Extract the (X, Y) coordinate from the center of the cell holding the provided text.  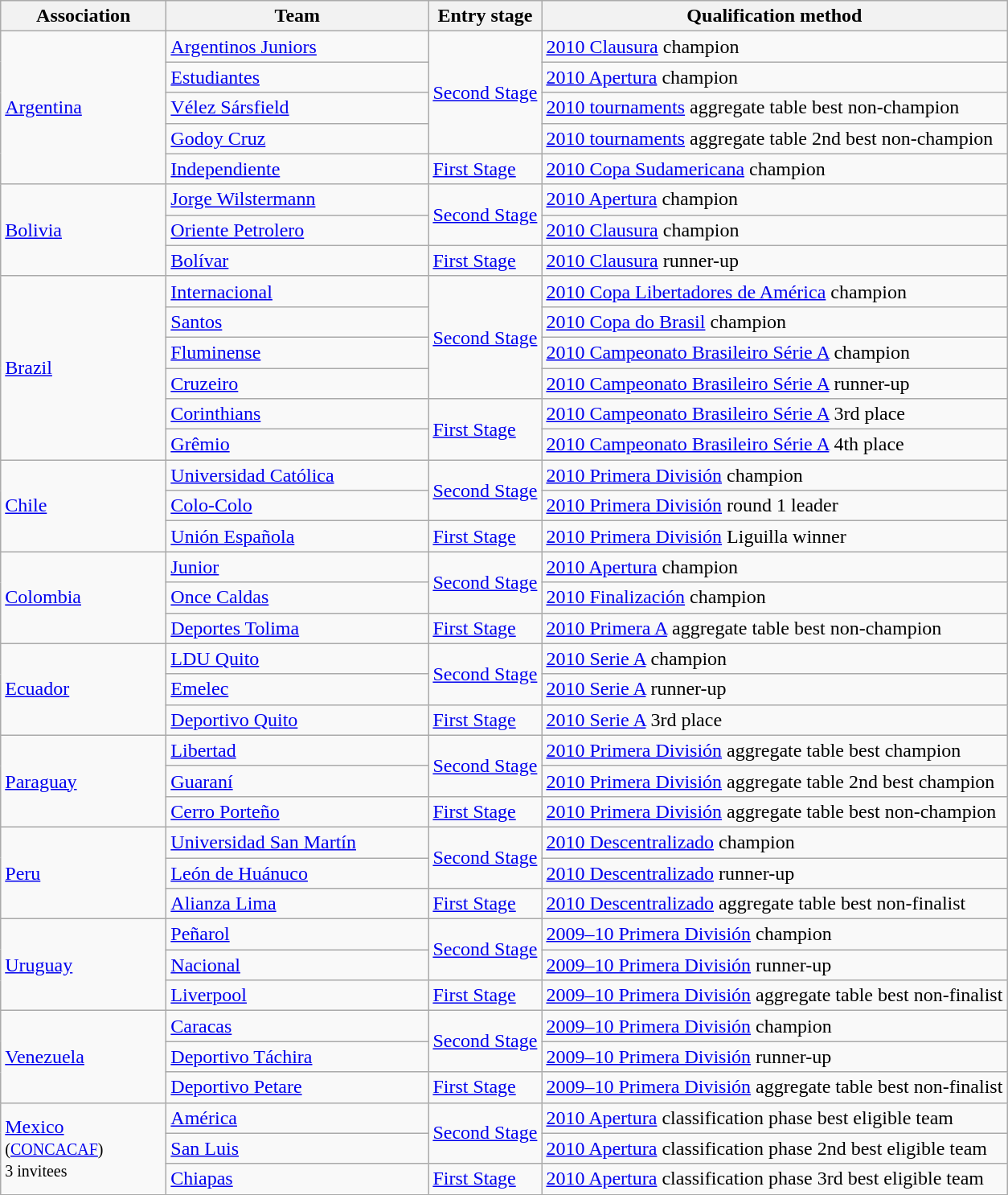
Qualification method (775, 16)
Unión Española (297, 536)
Emelec (297, 689)
Cruzeiro (297, 384)
2010 Campeonato Brasileiro Série A champion (775, 352)
2010 tournaments aggregate table best non-champion (775, 108)
Liverpool (297, 996)
2010 Descentralizado runner-up (775, 873)
Uruguay (84, 965)
2010 Campeonato Brasileiro Série A 4th place (775, 445)
Argentinos Juniors (297, 47)
2010 Copa do Brasil champion (775, 322)
2010 Primera División aggregate table best champion (775, 750)
Estudiantes (297, 77)
Oriente Petrolero (297, 230)
Venezuela (84, 1057)
Universidad San Martín (297, 842)
Ecuador (84, 689)
Junior (297, 567)
Deportivo Táchira (297, 1057)
2010 Primera División champion (775, 475)
Colombia (84, 597)
2010 Descentralizado aggregate table best non-finalist (775, 904)
2010 Serie A runner-up (775, 689)
2010 Primera División aggregate table best non-champion (775, 811)
Caracas (297, 1026)
Brazil (84, 368)
Paraguay (84, 781)
2010 Primera A aggregate table best non-champion (775, 628)
Alianza Lima (297, 904)
2010 Primera División Liguilla winner (775, 536)
Once Caldas (297, 597)
Bolívar (297, 261)
2010 Finalización champion (775, 597)
2010 Apertura classification phase best eligible team (775, 1118)
América (297, 1118)
Vélez Sársfield (297, 108)
San Luis (297, 1148)
Guaraní (297, 781)
Colo-Colo (297, 506)
Chiapas (297, 1179)
Mexico(CONCACAF)3 invitees (84, 1148)
2010 Descentralizado champion (775, 842)
Corinthians (297, 414)
Jorge Wilstermann (297, 199)
Entry stage (486, 16)
2010 Campeonato Brasileiro Série A runner-up (775, 384)
Libertad (297, 750)
Chile (84, 506)
Deportivo Quito (297, 720)
2010 Serie A champion (775, 659)
Godoy Cruz (297, 138)
Independiente (297, 169)
Bolivia (84, 230)
2010 Copa Sudamericana champion (775, 169)
Nacional (297, 965)
Universidad Católica (297, 475)
2010 Apertura classification phase 3rd best eligible team (775, 1179)
Argentina (84, 108)
Association (84, 16)
Fluminense (297, 352)
2010 Primera División aggregate table 2nd best champion (775, 781)
Team (297, 16)
Santos (297, 322)
2010 Campeonato Brasileiro Série A 3rd place (775, 414)
Deportivo Petare (297, 1087)
2010 Clausura runner-up (775, 261)
2010 Serie A 3rd place (775, 720)
Internacional (297, 291)
Peru (84, 873)
Grêmio (297, 445)
Deportes Tolima (297, 628)
Cerro Porteño (297, 811)
León de Huánuco (297, 873)
LDU Quito (297, 659)
2010 Copa Libertadores de América champion (775, 291)
2010 Apertura classification phase 2nd best eligible team (775, 1148)
Peñarol (297, 934)
2010 Primera División round 1 leader (775, 506)
2010 tournaments aggregate table 2nd best non-champion (775, 138)
